Return the [X, Y] coordinate for the center point of the cell that contains the specified text.  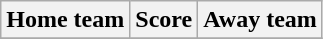
Home team [66, 20]
Score [164, 20]
Away team [260, 20]
